Detect which cell encompasses the target text, then output its (X, Y) center coordinate. 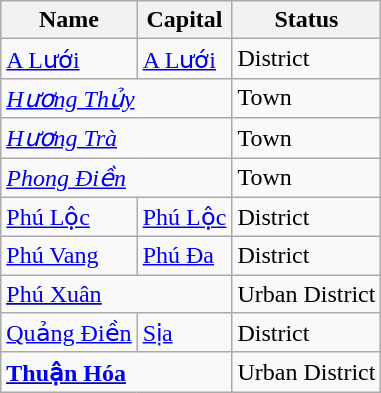
Capital (184, 20)
Phú Xuân (116, 294)
Phong Điền (116, 178)
Phú Vang (69, 256)
Name (69, 20)
Hương Trà (116, 138)
Thuận Hóa (116, 372)
Status (306, 20)
Hương Thủy (116, 98)
Quảng Điền (69, 333)
Phú Đa (184, 256)
Sịa (184, 333)
